Capture the cell that displays the provided text and extract its [X, Y] central coordinate. 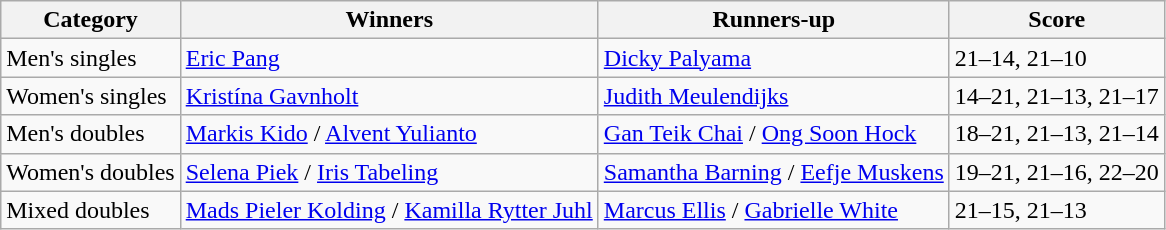
Winners [389, 20]
Judith Meulendijks [774, 96]
Selena Piek / Iris Tabeling [389, 172]
Samantha Barning / Eefje Muskens [774, 172]
Mads Pieler Kolding / Kamilla Rytter Juhl [389, 210]
Women's doubles [90, 172]
Category [90, 20]
Gan Teik Chai / Ong Soon Hock [774, 134]
Score [1056, 20]
Dicky Palyama [774, 58]
Kristína Gavnholt [389, 96]
Mixed doubles [90, 210]
Markis Kido / Alvent Yulianto [389, 134]
18–21, 21–13, 21–14 [1056, 134]
Women's singles [90, 96]
Runners-up [774, 20]
19–21, 21–16, 22–20 [1056, 172]
21–14, 21–10 [1056, 58]
21–15, 21–13 [1056, 210]
Men's singles [90, 58]
Eric Pang [389, 58]
Marcus Ellis / Gabrielle White [774, 210]
14–21, 21–13, 21–17 [1056, 96]
Men's doubles [90, 134]
